Capture the cell that displays the provided text and extract its (x, y) central coordinate. 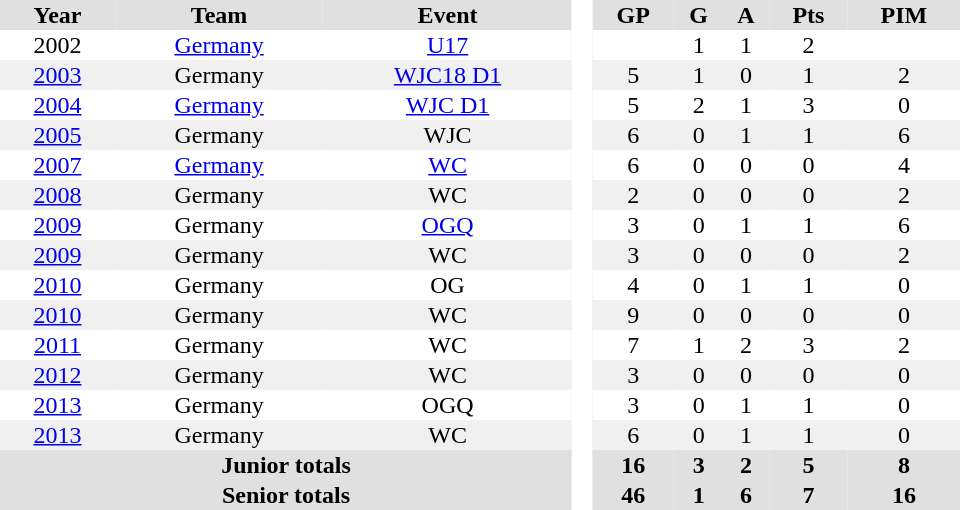
8 (904, 465)
2011 (58, 345)
2005 (58, 135)
Team (219, 15)
9 (633, 315)
WJC D1 (448, 105)
2008 (58, 195)
Senior totals (286, 495)
WJC (448, 135)
WJC18 D1 (448, 75)
Year (58, 15)
GP (633, 15)
Event (448, 15)
2002 (58, 45)
2004 (58, 105)
Pts (808, 15)
G (698, 15)
46 (633, 495)
2012 (58, 375)
2007 (58, 165)
2003 (58, 75)
Junior totals (286, 465)
A (746, 15)
U17 (448, 45)
OG (448, 285)
PIM (904, 15)
